Detect which cell encompasses the target text, then output its (X, Y) center coordinate. 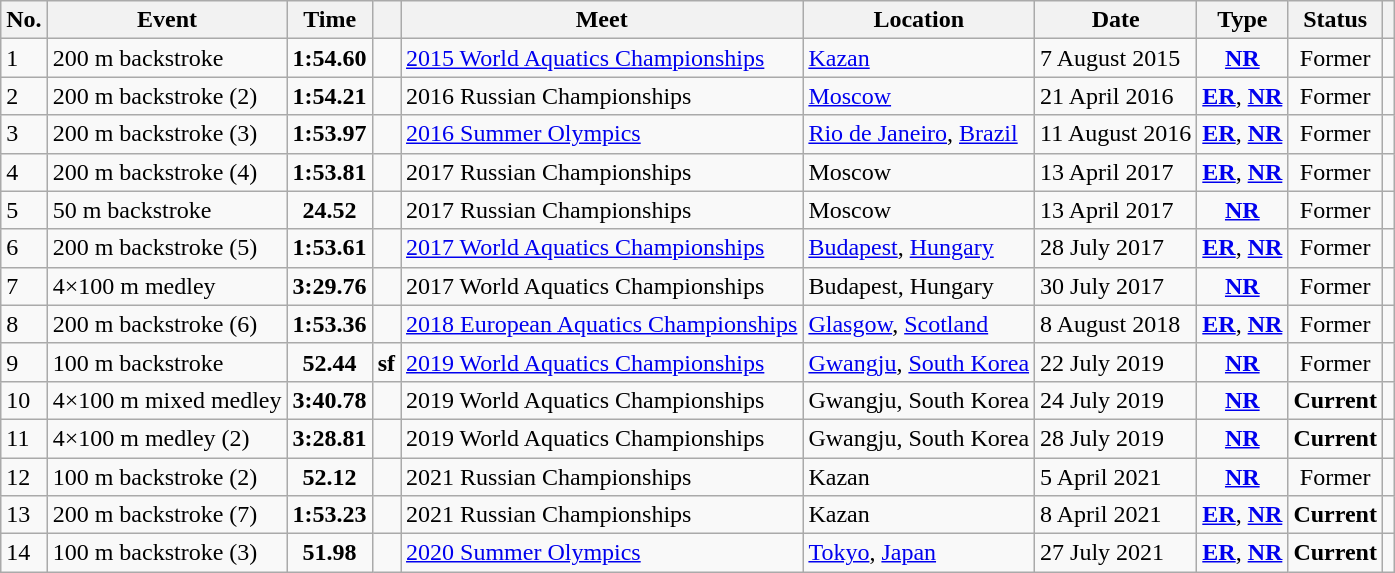
27 July 2021 (1116, 553)
21 April 2016 (1116, 96)
4×100 m mixed medley (167, 400)
50 m backstroke (167, 210)
200 m backstroke (7) (167, 515)
Tokyo, Japan (919, 553)
Type (1242, 20)
1:53.36 (330, 324)
7 August 2015 (1116, 58)
200 m backstroke (167, 58)
28 July 2019 (1116, 438)
8 (24, 324)
No. (24, 20)
10 (24, 400)
30 July 2017 (1116, 286)
24.52 (330, 210)
51.98 (330, 553)
52.44 (330, 362)
Rio de Janeiro, Brazil (919, 134)
52.12 (330, 477)
8 August 2018 (1116, 324)
4×100 m medley (167, 286)
1:53.97 (330, 134)
14 (24, 553)
2 (24, 96)
1:53.81 (330, 172)
4×100 m medley (2) (167, 438)
11 (24, 438)
100 m backstroke (3) (167, 553)
4 (24, 172)
200 m backstroke (2) (167, 96)
Meet (602, 20)
sf (386, 362)
24 July 2019 (1116, 400)
7 (24, 286)
5 April 2021 (1116, 477)
Location (919, 20)
100 m backstroke (167, 362)
Event (167, 20)
1:54.60 (330, 58)
Date (1116, 20)
2018 European Aquatics Championships (602, 324)
1:53.23 (330, 515)
200 m backstroke (6) (167, 324)
8 April 2021 (1116, 515)
200 m backstroke (4) (167, 172)
5 (24, 210)
100 m backstroke (2) (167, 477)
1 (24, 58)
13 (24, 515)
6 (24, 248)
2016 Russian Championships (602, 96)
Glasgow, Scotland (919, 324)
12 (24, 477)
2016 Summer Olympics (602, 134)
22 July 2019 (1116, 362)
Status (1336, 20)
2015 World Aquatics Championships (602, 58)
9 (24, 362)
1:54.21 (330, 96)
2020 Summer Olympics (602, 553)
28 July 2017 (1116, 248)
3:29.76 (330, 286)
Time (330, 20)
3:28.81 (330, 438)
11 August 2016 (1116, 134)
200 m backstroke (3) (167, 134)
200 m backstroke (5) (167, 248)
1:53.61 (330, 248)
3:40.78 (330, 400)
3 (24, 134)
